Return the [X, Y] coordinate for the center point of the cell that contains the specified text.  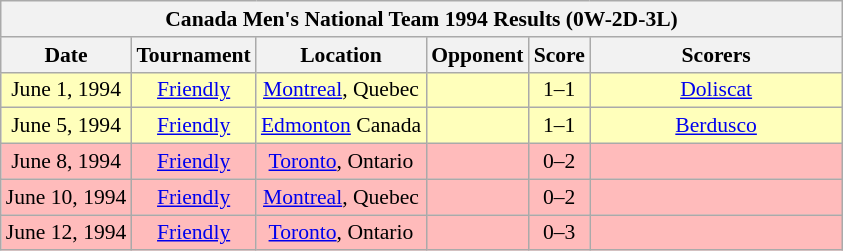
Date [66, 55]
Berdusco [716, 126]
Edmonton Canada [341, 126]
Score [560, 55]
June 8, 1994 [66, 162]
June 12, 1994 [66, 233]
Location [341, 55]
Tournament [193, 55]
June 10, 1994 [66, 197]
Scorers [716, 55]
Canada Men's National Team 1994 Results (0W-2D-3L) [422, 19]
Doliscat [716, 90]
June 5, 1994 [66, 126]
Opponent [478, 55]
0–3 [560, 233]
June 1, 1994 [66, 90]
